Pinpoint the cell where the given text exists, returning its [x, y] midpoint coordinate. 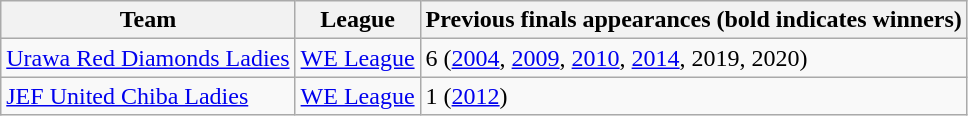
Urawa Red Diamonds Ladies [148, 58]
Team [148, 20]
1 (2012) [694, 96]
Previous finals appearances (bold indicates winners) [694, 20]
6 (2004, 2009, 2010, 2014, 2019, 2020) [694, 58]
League [358, 20]
JEF United Chiba Ladies [148, 96]
